Return the [X, Y] coordinate for the center point of the cell that contains the specified text.  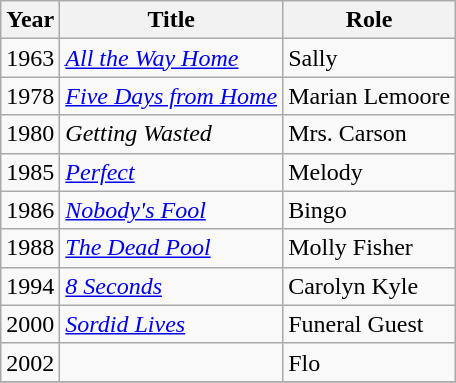
1963 [30, 58]
Perfect [172, 172]
1994 [30, 286]
Five Days from Home [172, 96]
Nobody's Fool [172, 210]
Getting Wasted [172, 134]
Marian Lemoore [370, 96]
2002 [30, 362]
1978 [30, 96]
1985 [30, 172]
The Dead Pool [172, 248]
Title [172, 20]
1980 [30, 134]
Flo [370, 362]
1986 [30, 210]
Carolyn Kyle [370, 286]
Role [370, 20]
All the Way Home [172, 58]
Bingo [370, 210]
Funeral Guest [370, 324]
2000 [30, 324]
Year [30, 20]
8 Seconds [172, 286]
1988 [30, 248]
Melody [370, 172]
Sordid Lives [172, 324]
Mrs. Carson [370, 134]
Molly Fisher [370, 248]
Sally [370, 58]
